Pinpoint the cell where the given text exists, returning its (x, y) midpoint coordinate. 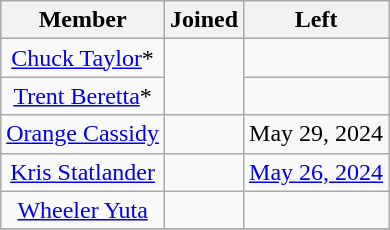
Wheeler Yuta (83, 210)
Left (316, 20)
Kris Statlander (83, 172)
Member (83, 20)
May 29, 2024 (316, 134)
Joined (204, 20)
May 26, 2024 (316, 172)
Trent Beretta* (83, 96)
Chuck Taylor* (83, 58)
Orange Cassidy (83, 134)
